Extract the (X, Y) coordinate from the center of the cell holding the provided text.  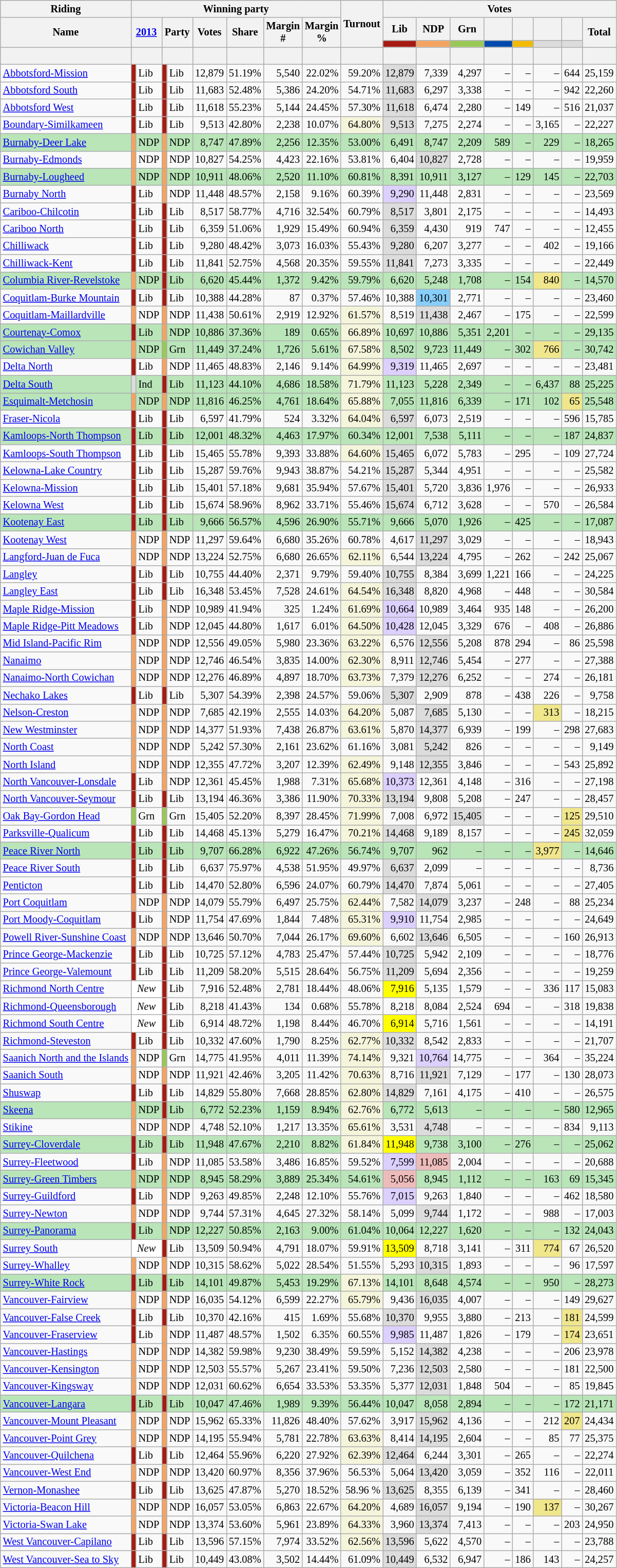
3,338 (467, 90)
41.95% (245, 1058)
25,598 (600, 643)
5,351 (467, 332)
2,274 (467, 125)
Richmond-Steveston (66, 1041)
5,980 (283, 643)
Riding (66, 9)
14,493 (600, 212)
5,781 (283, 1438)
2,158 (283, 194)
543 (572, 764)
8,084 (433, 1006)
2,398 (283, 695)
61.84% (361, 1144)
54.12% (245, 1300)
24,225 (600, 574)
14.00% (321, 661)
18,580 (600, 1196)
53.58% (245, 1162)
3,846 (467, 764)
265 (523, 1456)
Boundary-Similkameen (66, 125)
64.54% (361, 591)
23,460 (600, 298)
Surrey-Newton (66, 1214)
8.25% (321, 1041)
311 (523, 1248)
62.80% (361, 1093)
7,599 (400, 1162)
10,764 (433, 1058)
16.85% (321, 1162)
21,171 (600, 1404)
747 (498, 228)
12,455 (600, 228)
18.64% (321, 401)
1,159 (283, 1110)
41.94% (245, 609)
1,726 (283, 350)
12,965 (600, 1110)
9,194 (467, 1507)
Coquitlam-Burke Mountain (66, 298)
Surrey-Whalley (66, 1266)
15,083 (600, 989)
70.33% (361, 799)
29,627 (600, 1300)
8,058 (433, 1404)
38.87% (321, 470)
14,646 (600, 851)
336 (548, 989)
3,335 (467, 263)
4,570 (467, 1542)
Richmond North Centre (66, 989)
45.44% (245, 280)
3,531 (400, 1127)
189 (283, 332)
1,620 (467, 1231)
Kootenay West (66, 540)
59.79% (361, 280)
55.43% (361, 246)
25,067 (600, 557)
24.07% (321, 885)
8,820 (433, 591)
26,584 (600, 505)
65.88% (361, 401)
3,386 (283, 799)
28,273 (600, 1283)
596 (572, 418)
3,628 (467, 505)
60.62% (245, 1386)
19,838 (600, 1006)
9.39% (321, 1404)
10,301 (433, 298)
65.68% (361, 781)
65.31% (361, 920)
8,962 (283, 505)
25,225 (600, 384)
6,922 (283, 851)
50.70% (245, 937)
29,510 (600, 816)
62.49% (361, 764)
425 (523, 522)
276 (523, 1144)
46.25% (245, 401)
35.94% (321, 488)
46.70% (361, 1023)
9.14% (321, 367)
9,230 (283, 1352)
7,528 (283, 591)
8,397 (283, 816)
48.42% (245, 246)
57.15% (245, 1542)
24,599 (600, 1317)
49.87% (245, 1283)
644 (572, 73)
766 (548, 350)
3,960 (400, 1524)
0.65% (321, 332)
7,668 (283, 1093)
59.64% (245, 540)
448 (523, 591)
West Vancouver-Sea to Sky (66, 1559)
Cowichan Valley (66, 350)
55.71% (361, 522)
19,166 (600, 246)
325 (283, 609)
130 (572, 1075)
4,423 (283, 160)
4,148 (467, 781)
2,099 (433, 868)
117 (572, 989)
Saanich North and the Islands (66, 1058)
2,519 (467, 418)
134 (283, 1006)
3,100 (467, 1144)
18,943 (600, 540)
30,267 (600, 1507)
2,771 (467, 298)
5,152 (400, 1352)
16.03% (321, 246)
7,538 (433, 436)
3,207 (283, 764)
53.60% (245, 1524)
3,836 (467, 488)
2,697 (467, 367)
2,163 (283, 1231)
2013 (146, 32)
18.44% (321, 989)
15,345 (600, 1179)
Delta North (66, 367)
Kelowna-Lake Country (66, 470)
Columbia River-Revelstoke (66, 280)
9,189 (433, 833)
4,430 (433, 228)
60.39% (361, 194)
58.29% (245, 1179)
Vancouver-False Creek (66, 1317)
53.35% (361, 1386)
61.04% (361, 1231)
64.60% (361, 453)
27.32% (321, 1214)
62.39% (361, 1456)
44.40% (245, 574)
3,073 (283, 246)
7,974 (283, 1542)
12.35% (321, 142)
17,597 (600, 1266)
Victoria-Beacon Hill (66, 1507)
55.79% (245, 903)
67.13% (361, 1283)
145 (548, 177)
129 (523, 177)
54.39% (245, 695)
102 (548, 401)
7,055 (400, 401)
6,252 (467, 678)
26.90% (321, 522)
Fraser-Nicola (66, 418)
53.05% (245, 1507)
2,520 (283, 177)
3,880 (467, 1317)
22,274 (600, 1456)
3,889 (283, 1179)
2,238 (283, 125)
274 (548, 678)
4,783 (283, 954)
75.97% (245, 868)
37.36% (245, 332)
20,688 (600, 1162)
17,087 (600, 522)
18,215 (600, 713)
60.81% (361, 177)
51.06% (245, 228)
46.36% (245, 799)
9,681 (283, 488)
46.54% (245, 661)
26,886 (600, 626)
676 (498, 626)
6,220 (283, 1456)
12.92% (321, 315)
1,988 (283, 781)
3,917 (400, 1421)
18.07% (321, 1248)
57.18% (245, 488)
15.49% (321, 228)
47.72% (245, 764)
9,955 (433, 1317)
8,542 (433, 1041)
46.89% (245, 678)
26,575 (600, 1093)
65.61% (361, 1127)
935 (498, 609)
North Vancouver-Seymour (66, 799)
50.85% (245, 1231)
58.96 % (361, 1490)
10.07% (321, 125)
Vancouver-Langara (66, 1404)
28.45% (321, 816)
25,375 (600, 1438)
6,297 (433, 90)
25,892 (600, 764)
1,840 (467, 1196)
25.47% (321, 954)
15,785 (600, 418)
Total (600, 32)
410 (523, 1093)
6,505 (467, 937)
49.05% (245, 643)
5,783 (467, 453)
207 (572, 1421)
59.76% (245, 470)
4,795 (467, 557)
11,826 (283, 1421)
4,007 (467, 1300)
66.28% (245, 851)
59.50% (361, 1369)
9.42% (321, 280)
6.35% (321, 1334)
163 (548, 1179)
2,146 (283, 367)
Vernon-Monashee (66, 1490)
6,497 (283, 903)
57.44% (361, 954)
41.79% (245, 418)
2,175 (467, 212)
Chilliwack-Kent (66, 263)
Vancouver-Hastings (66, 1352)
6,602 (400, 937)
48.72% (245, 1023)
Abbotsford-Mission (66, 73)
6,207 (433, 246)
47.60% (245, 1041)
Prince George-Valemount (66, 971)
4,297 (467, 73)
9,393 (283, 453)
57.62% (361, 1421)
2,919 (283, 315)
12.39% (321, 764)
67.58% (361, 350)
Peace River South (66, 868)
942 (572, 90)
5,111 (467, 436)
North Coast (66, 747)
166 (523, 574)
56.57% (245, 522)
Cariboo North (66, 228)
47.26% (321, 851)
Port Moody-Coquitlam (66, 920)
4,689 (400, 1507)
23.36% (321, 643)
Winning party (236, 9)
60.34% (361, 436)
Burnaby-Lougheed (66, 177)
5,022 (283, 1266)
341 (523, 1490)
64.80% (361, 125)
18.58% (321, 384)
50.61% (245, 315)
27.92% (321, 1456)
5,515 (283, 971)
3,502 (283, 1559)
Mid Island-Pacific Rim (66, 643)
5,386 (283, 90)
10,064 (400, 1231)
1,221 (498, 574)
25,159 (600, 73)
60.97% (245, 1473)
96 (572, 1266)
28,073 (600, 1075)
950 (548, 1283)
294 (523, 643)
26,913 (600, 937)
5,061 (467, 885)
3,165 (548, 125)
54.61% (361, 1179)
28.85% (321, 1093)
5,453 (283, 1283)
45.13% (245, 833)
61.09% (361, 1559)
7,008 (400, 816)
22,011 (600, 1473)
22,500 (600, 1369)
962 (433, 851)
60.55% (361, 1334)
24.57% (321, 695)
5,961 (283, 1524)
30,584 (600, 591)
2,004 (467, 1162)
7.31% (321, 781)
53.81% (361, 160)
3,059 (467, 1473)
Vancouver-Kensington (66, 1369)
52.20% (245, 816)
4,238 (467, 1352)
Nanaimo-North Cowichan (66, 678)
24,649 (600, 920)
9.79% (321, 574)
32,059 (600, 833)
59.91% (361, 1248)
8,355 (433, 1490)
408 (548, 626)
56.53% (361, 1473)
6,863 (283, 1507)
17,003 (600, 1214)
19,845 (600, 1386)
1,112 (467, 1179)
14,191 (600, 1023)
402 (548, 246)
203 (572, 1524)
5,870 (400, 730)
18,265 (600, 142)
6,544 (400, 557)
29,135 (600, 332)
57.31% (245, 1214)
7,379 (400, 678)
Surrey South (66, 1248)
415 (283, 1317)
187 (572, 436)
Surrey-Fleetwood (66, 1162)
62.76% (361, 1110)
4,791 (283, 1248)
125 (572, 816)
12.10% (321, 1196)
Ind (149, 384)
27,198 (600, 781)
Surrey-Panorama (66, 1231)
Kelowna West (66, 505)
25.34% (321, 1179)
Courtenay-Comox (66, 332)
2,580 (467, 1369)
24,257 (600, 1559)
Margin# (283, 32)
24,950 (600, 1524)
51.93% (245, 730)
4,175 (467, 1093)
Surrey-White Rock (66, 1283)
25,234 (600, 903)
174 (572, 1334)
26,933 (600, 488)
Surrey-Guildford (66, 1196)
61.16% (361, 747)
25,548 (600, 401)
9,319 (400, 367)
8,648 (433, 1283)
67 (572, 1248)
38.49% (321, 1352)
5,279 (283, 833)
42.19% (245, 713)
28,457 (600, 799)
4,463 (283, 436)
Burnaby-Edmonds (66, 160)
23,978 (600, 1352)
462 (572, 1196)
55.94% (245, 1438)
4,686 (283, 384)
23.89% (321, 1524)
33.88% (321, 453)
23.62% (321, 747)
9,436 (400, 1300)
5,293 (400, 1266)
9,290 (400, 194)
11.42% (321, 1075)
59.52% (361, 1162)
7,413 (467, 1524)
5,248 (433, 280)
Nanaimo (66, 661)
7,438 (283, 730)
6,599 (283, 1300)
Name (66, 32)
226 (548, 695)
2,161 (283, 747)
2,248 (283, 1196)
4,951 (467, 470)
26,200 (600, 609)
22.27% (321, 1300)
8,718 (433, 1248)
6.01% (321, 626)
840 (548, 280)
148 (523, 609)
580 (572, 1110)
65 (572, 401)
26,181 (600, 678)
62.30% (361, 661)
1,844 (283, 920)
3.32% (321, 418)
2,371 (283, 574)
7,275 (433, 125)
7,161 (433, 1093)
8,384 (433, 574)
4,897 (283, 678)
Party (177, 32)
44.10% (245, 384)
3,801 (433, 212)
57.12% (245, 954)
Richmond-Queensborough (66, 1006)
Esquimalt-Metchosin (66, 401)
5.61% (321, 350)
6,532 (433, 1559)
63.22% (361, 643)
52.10% (245, 1127)
172 (572, 1404)
42.16% (245, 1317)
2,280 (467, 108)
44.80% (245, 626)
116 (548, 1473)
62.77% (361, 1041)
5,056 (400, 1179)
7,044 (283, 937)
570 (548, 505)
5,228 (433, 384)
52.23% (245, 1110)
57.67% (361, 488)
Abbotsford South (66, 90)
Vancouver-Mount Pleasant (66, 1421)
55.57% (245, 1369)
37.96% (321, 1473)
Vancouver-Quilchena (66, 1456)
4,968 (467, 591)
988 (548, 1214)
19.29% (321, 1283)
5,099 (400, 1214)
179 (523, 1334)
27,724 (600, 453)
22.02% (321, 73)
24,434 (600, 1421)
Surrey-Cloverdale (66, 1144)
42.80% (245, 125)
1,579 (467, 989)
65.79% (361, 1300)
63.61% (361, 730)
Skeena (66, 1110)
5,064 (400, 1473)
62.11% (361, 557)
87 (283, 298)
22,260 (600, 90)
6,972 (433, 816)
Vancouver-Kingsway (66, 1386)
2,349 (467, 384)
6,139 (467, 1490)
55.96% (245, 1456)
9,321 (400, 1058)
64.99% (361, 367)
47.87% (245, 1490)
3,464 (467, 609)
4,568 (283, 263)
47.67% (245, 1144)
64.33% (361, 1524)
1,372 (283, 280)
199 (523, 730)
26.87% (321, 730)
Coquitlam-Maillardville (66, 315)
4,716 (283, 212)
213 (523, 1317)
Share (245, 32)
2,109 (467, 954)
Kootenay East (66, 522)
13.35% (321, 1127)
364 (548, 1058)
22.78% (321, 1438)
212 (548, 1421)
26.17% (321, 937)
2,985 (467, 920)
5,377 (400, 1386)
7,236 (400, 1369)
8,519 (400, 315)
3,237 (467, 903)
834 (572, 1127)
55.46% (361, 505)
Parksville-Qualicum (66, 833)
New Westminster (66, 730)
2,728 (467, 160)
277 (523, 661)
6,654 (283, 1386)
30,742 (600, 350)
52.80% (245, 885)
8,356 (283, 1473)
186 (523, 1559)
26,520 (600, 1248)
55.23% (245, 108)
1,617 (283, 626)
Penticton (66, 885)
57.46% (361, 298)
59.06% (361, 695)
Vancouver-Point Grey (66, 1438)
22.16% (321, 160)
5,344 (433, 470)
33.52% (321, 1542)
54.21% (361, 470)
58.20% (245, 971)
318 (572, 1006)
Delta South (66, 384)
24,837 (600, 436)
North Vancouver-Lonsdale (66, 781)
2,909 (433, 695)
48.32% (245, 436)
61.69% (361, 609)
7,273 (433, 263)
59.98% (245, 1352)
7,015 (400, 1196)
1,502 (283, 1334)
2,201 (498, 332)
3,301 (467, 1456)
Langley East (66, 591)
Peace River North (66, 851)
10,373 (400, 781)
8.94% (321, 1110)
50.94% (245, 1248)
56.74% (361, 851)
3,977 (548, 851)
18.70% (321, 678)
9.00% (321, 1231)
63.73% (361, 678)
1,848 (467, 1386)
47.46% (245, 1404)
16.47% (321, 833)
59.40% (361, 574)
5,694 (433, 971)
Burnaby North (66, 194)
49.97% (361, 868)
Nechako Lakes (66, 695)
Vancouver-West End (66, 1473)
61.57% (361, 315)
6,474 (433, 108)
51.19% (245, 73)
6,404 (400, 160)
3,141 (467, 1248)
27,683 (600, 730)
3,329 (467, 626)
248 (523, 903)
18.52% (321, 1490)
589 (498, 142)
62.56% (361, 1542)
Kelowna-Mission (66, 488)
23,651 (600, 1334)
Victoria-Swan Lake (66, 1524)
109 (572, 453)
2,209 (467, 142)
2,256 (283, 142)
247 (523, 799)
Abbotsford West (66, 108)
8,716 (400, 1075)
3,127 (467, 177)
7,874 (433, 885)
3,029 (467, 540)
3,277 (467, 246)
Prince George-Mackenzie (66, 954)
8,736 (600, 868)
West Vancouver-Capilano (66, 1542)
58.62% (245, 1266)
70.21% (361, 833)
22.67% (321, 1507)
Langford-Juan de Fuca (66, 557)
Kamloops-North Thompson (66, 436)
3,835 (283, 661)
1,790 (283, 1041)
21,037 (600, 108)
2,781 (283, 989)
919 (467, 228)
1,826 (467, 1334)
9,149 (600, 747)
7,339 (433, 73)
47.89% (245, 142)
58.77% (245, 212)
71.79% (361, 384)
5,622 (433, 1542)
5,454 (467, 661)
143 (548, 1559)
1,217 (283, 1127)
9,808 (433, 799)
24.20% (321, 90)
20.35% (321, 263)
25,062 (600, 1144)
137 (548, 1507)
54.71% (361, 90)
8,414 (400, 1438)
23,788 (600, 1542)
5,942 (433, 954)
0.68% (321, 1006)
35.26% (321, 540)
21,707 (600, 1041)
Cariboo-Chilcotin (66, 212)
70.63% (361, 1075)
160 (572, 937)
9,943 (283, 470)
524 (283, 418)
Margin% (321, 32)
33.71% (321, 505)
28.54% (321, 1266)
5,087 (400, 713)
9,148 (400, 764)
71.99% (361, 816)
504 (498, 1386)
10,697 (400, 332)
9,113 (600, 1127)
2,210 (283, 1144)
North Island (66, 764)
5,135 (433, 989)
6,939 (467, 730)
298 (572, 730)
43.08% (245, 1559)
Port Coquitlam (66, 903)
51.95% (321, 868)
Vancouver-Fraserview (66, 1334)
2,555 (283, 713)
11.90% (321, 799)
154 (523, 280)
23,569 (600, 194)
6,712 (433, 505)
55.80% (245, 1093)
59.59% (361, 1352)
45.45% (245, 781)
Maple Ridge-Pitt Meadows (66, 626)
10,664 (400, 609)
4,574 (467, 1283)
Oak Bay-Gordon Head (66, 816)
1,708 (467, 280)
9,738 (433, 1144)
8,911 (400, 661)
1,929 (283, 228)
6,596 (283, 885)
9,723 (433, 350)
2,604 (467, 1438)
17.97% (321, 436)
56.75% (361, 971)
6,576 (400, 643)
1,976 (498, 488)
175 (523, 315)
Stikine (66, 1127)
5,144 (283, 108)
69.60% (361, 937)
242 (572, 557)
1,198 (283, 1023)
55.76% (361, 1196)
6,072 (433, 453)
10,428 (400, 626)
8,391 (400, 177)
6,339 (467, 401)
4,136 (467, 1421)
6,437 (548, 384)
64.50% (361, 626)
22,599 (600, 315)
41.43% (245, 1006)
23.41% (321, 1369)
1,893 (467, 1266)
63.63% (361, 1438)
59.20% (361, 73)
1.24% (321, 609)
9.16% (321, 194)
25.75% (321, 903)
Kamloops-South Thompson (66, 453)
2,894 (467, 1404)
86 (572, 643)
171 (523, 401)
5,270 (283, 1490)
295 (523, 453)
6,491 (400, 142)
4,617 (400, 540)
65.33% (245, 1421)
3,699 (467, 574)
Langley (66, 574)
6,947 (467, 1559)
694 (498, 1006)
9,910 (400, 920)
62.44% (361, 903)
42.46% (245, 1075)
8,157 (467, 833)
69 (572, 1179)
44.28% (245, 298)
58.14% (361, 1214)
66.89% (361, 332)
1.69% (321, 1317)
27,405 (600, 885)
59.55% (361, 263)
2,831 (467, 194)
37.24% (245, 350)
2,356 (467, 971)
22,227 (600, 125)
Powell River-Sunshine Coast (66, 937)
826 (467, 747)
Surrey-Green Timbers (66, 1179)
8.44% (321, 1023)
28,460 (600, 1490)
Turnout (361, 24)
77 (572, 1438)
4,645 (283, 1214)
4,538 (283, 868)
74.14% (361, 1058)
206 (572, 1352)
4,761 (283, 401)
Burnaby-Deer Lake (66, 142)
25,582 (600, 470)
7,582 (400, 903)
438 (523, 695)
1,172 (467, 1214)
1,561 (467, 1023)
Chilliwack (66, 246)
5,070 (433, 522)
245 (572, 833)
1,926 (467, 522)
58.96% (245, 505)
49.85% (245, 1196)
53.45% (245, 591)
Shuswap (66, 1093)
5,613 (433, 1110)
4,011 (283, 1058)
9,758 (600, 695)
14.03% (321, 713)
53.00% (361, 142)
2,524 (467, 1006)
229 (548, 142)
11.39% (321, 1058)
51.55% (361, 1266)
32.54% (321, 212)
3,205 (283, 1075)
177 (523, 1075)
14.44% (321, 1559)
0.37% (321, 298)
2,467 (467, 315)
64.04% (361, 418)
28.64% (321, 971)
26.65% (321, 557)
516 (572, 108)
19,959 (600, 160)
Nelson-Creston (66, 713)
Richmond South Centre (66, 1023)
33.53% (321, 1386)
262 (523, 557)
5,267 (283, 1369)
1,989 (283, 1404)
22,449 (600, 263)
190 (523, 1507)
774 (548, 1248)
302 (523, 350)
47.69% (245, 920)
24.45% (321, 108)
56.44% (361, 1404)
7,129 (467, 1075)
11.10% (321, 177)
18,776 (600, 954)
5,716 (433, 1023)
54.25% (245, 160)
3,081 (400, 747)
Saanich South (66, 1075)
5,540 (283, 73)
14,570 (600, 280)
5,720 (433, 488)
Maple Ridge-Mission (66, 609)
48.83% (245, 367)
8,502 (400, 350)
23,481 (600, 367)
316 (523, 781)
22,703 (600, 177)
5,130 (467, 713)
24,043 (600, 1231)
6,073 (433, 418)
313 (548, 713)
8.82% (321, 1144)
55.68% (361, 1317)
4,596 (283, 522)
2,833 (467, 1041)
Vancouver-Fairview (66, 1300)
48.40% (321, 1421)
132 (572, 1231)
24.61% (321, 591)
60.78% (361, 540)
35,224 (600, 1058)
9,985 (400, 1334)
19,259 (600, 971)
352 (523, 1473)
27,388 (600, 661)
7.48% (321, 920)
60.94% (361, 228)
3,486 (283, 1162)
6,244 (433, 1456)
